Determine the [X, Y] coordinate at the center of the cell enclosing the given text.  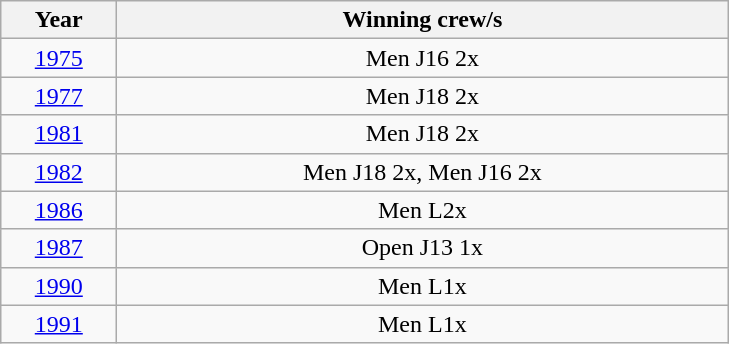
1982 [59, 172]
1990 [59, 286]
Men J16 2x [422, 58]
Men L2x [422, 210]
Winning crew/s [422, 20]
1977 [59, 96]
1987 [59, 248]
1986 [59, 210]
Men J18 2x, Men J16 2x [422, 172]
1991 [59, 324]
1975 [59, 58]
Open J13 1x [422, 248]
1981 [59, 134]
Year [59, 20]
